Search for the cell housing the specified text and yield its (X, Y) center coordinate. 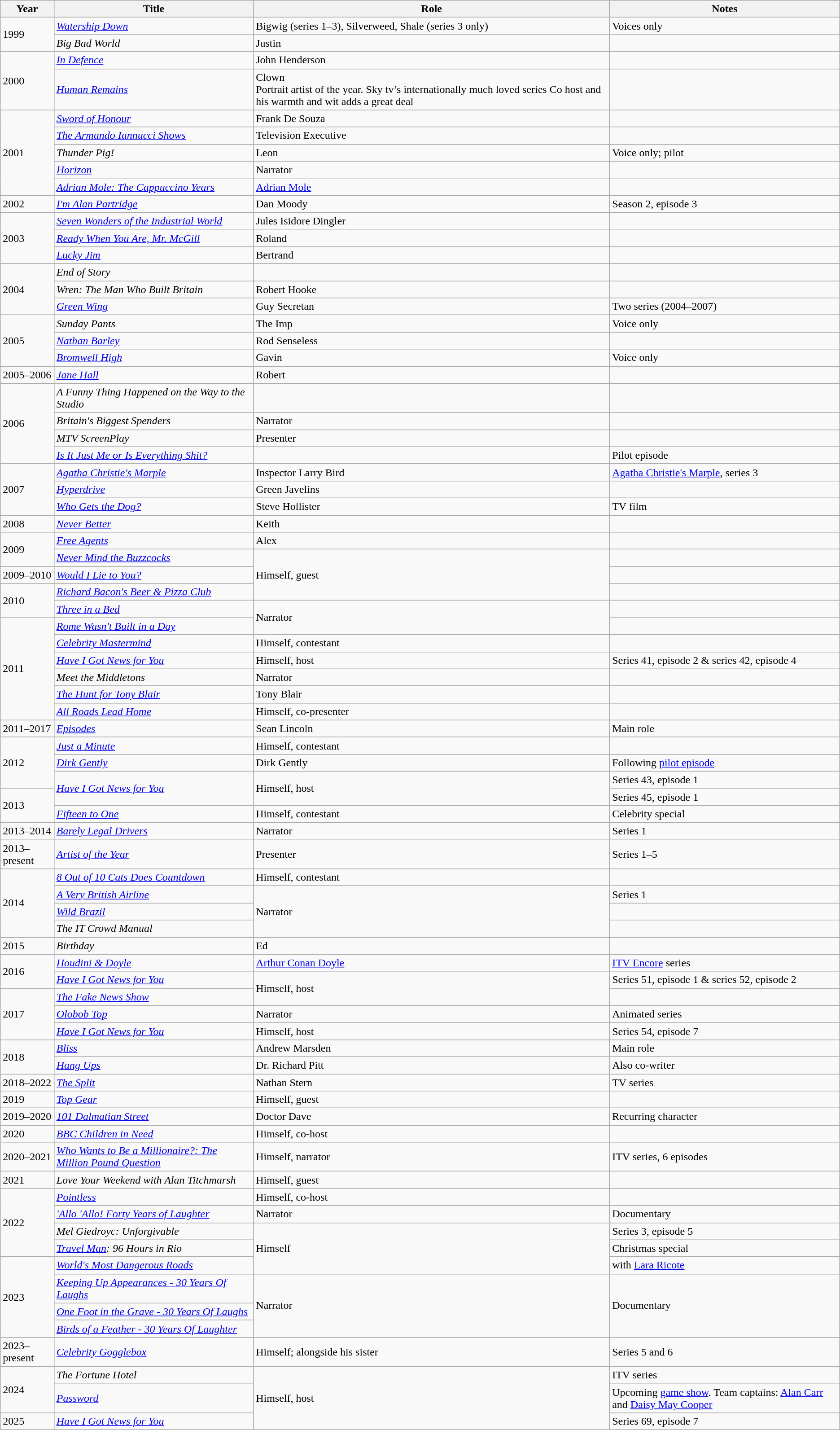
Never Mind the Buzzcocks (153, 558)
Ready When You Are, Mr. McGill (153, 238)
Thunder Pig! (153, 153)
Also co-writer (725, 1065)
Adrian Mole (432, 187)
Never Better (153, 524)
Frank De Souza (432, 118)
Nathan Stern (432, 1082)
Jane Hall (153, 375)
Lucky Jim (153, 255)
Series 54, episode 7 (725, 1031)
Keeping Up Appearances - 30 Years Of Laughs (153, 1288)
Mel Giedroyc: Unforgivable (153, 1231)
Recurring character (725, 1117)
2014 (27, 903)
2011 (27, 669)
The IT Crowd Manual (153, 929)
The Hunt for Tony Blair (153, 694)
2017 (27, 1014)
Series 43, episode 1 (725, 780)
Rod Senseless (432, 341)
Who Wants to Be a Millionaire?: The Million Pound Question (153, 1157)
The Armando Iannucci Shows (153, 136)
2015 (27, 946)
Bliss (153, 1048)
2021 (27, 1180)
Steve Hollister (432, 506)
BBC Children in Need (153, 1134)
Who Gets the Dog? (153, 506)
Is It Just Me or Is Everything Shit? (153, 455)
Two series (2004–2007) (725, 307)
2000 (27, 81)
ITV Encore series (725, 963)
Himself, narrator (432, 1157)
Robert Hooke (432, 290)
Justin (432, 43)
Role (432, 9)
Richard Bacon's Beer & Pizza Club (153, 592)
Inspector Larry Bird (432, 472)
2018–2022 (27, 1082)
2005 (27, 341)
'Allo 'Allo! Forty Years of Laughter (153, 1214)
Series 1–5 (725, 855)
2013–2014 (27, 831)
Celebrity Gogglebox (153, 1352)
2001 (27, 153)
Series 3, episode 5 (725, 1231)
Green Javelins (432, 489)
2024 (27, 1390)
Bigwig (series 1–3), Silverweed, Shale (series 3 only) (432, 26)
Leon (432, 153)
The Split (153, 1082)
1999 (27, 35)
Voices only (725, 26)
All Roads Lead Home (153, 711)
Keith (432, 524)
2013 (27, 805)
2009 (27, 549)
Series 51, episode 1 & series 52, episode 2 (725, 980)
In Defence (153, 60)
Sean Lincoln (432, 728)
Would I Lie to You? (153, 575)
2022 (27, 1223)
Horizon (153, 170)
Travel Man: 96 Hours in Rio (153, 1248)
2009–2010 (27, 575)
The Fortune Hotel (153, 1375)
Title (153, 9)
A Very British Airline (153, 895)
Sunday Pants (153, 324)
2004 (27, 290)
Big Bad World (153, 43)
2019 (27, 1100)
Series 5 and 6 (725, 1352)
Robert (432, 375)
Watership Down (153, 26)
Himself (432, 1248)
Andrew Marsden (432, 1048)
Love Your Weekend with Alan Titchmarsh (153, 1180)
Celebrity special (725, 814)
Dan Moody (432, 204)
Television Executive (432, 136)
Agatha Christie's Marple, series 3 (725, 472)
Pointless (153, 1197)
2002 (27, 204)
Olobob Top (153, 1014)
8 Out of 10 Cats Does Countdown (153, 877)
Sword of Honour (153, 118)
Jules Isidore Dingler (432, 221)
ITV series, 6 episodes (725, 1157)
World's Most Dangerous Roads (153, 1265)
MTV ScreenPlay (153, 438)
Birthday (153, 946)
Christmas special (725, 1248)
One Foot in the Grave - 30 Years Of Laughs (153, 1312)
Wren: The Man Who Built Britain (153, 290)
2003 (27, 238)
Nathan Barley (153, 341)
Celebrity Mastermind (153, 643)
2010 (27, 601)
Arthur Conan Doyle (432, 963)
Hyperdrive (153, 489)
Adrian Mole: The Cappuccino Years (153, 187)
Series 45, episode 1 (725, 797)
Doctor Dave (432, 1117)
Animated series (725, 1014)
ITV series (725, 1375)
Britain's Biggest Spenders (153, 421)
The Imp (432, 324)
2023 (27, 1297)
Series 69, episode 7 (725, 1421)
Following pilot episode (725, 763)
Artist of the Year (153, 855)
Free Agents (153, 541)
Just a Minute (153, 746)
Gavin (432, 358)
I'm Alan Partridge (153, 204)
2012 (27, 763)
Voice only; pilot (725, 153)
Year (27, 9)
Agatha Christie's Marple (153, 472)
2006 (27, 424)
2013–present (27, 855)
Wild Brazil (153, 912)
Top Gear (153, 1100)
2005–2006 (27, 375)
Seven Wonders of the Industrial World (153, 221)
ClownPortrait artist of the year. Sky tv’s internationally much loved series Co host and his warmth and wit adds a great deal (432, 89)
Guy Secretan (432, 307)
2011–2017 (27, 728)
Tony Blair (432, 694)
TV film (725, 506)
Roland (432, 238)
Bertrand (432, 255)
2019–2020 (27, 1117)
2018 (27, 1057)
Hang Ups (153, 1065)
Green Wing (153, 307)
Three in a Bed (153, 609)
Upcoming game show. Team captains: Alan Carr and Daisy May Cooper (725, 1398)
Episodes (153, 728)
Himself, co-presenter (432, 711)
2016 (27, 971)
TV series (725, 1082)
2023–present (27, 1352)
Dr. Richard Pitt (432, 1065)
Human Remains (153, 89)
2008 (27, 524)
with Lara Ricote (725, 1265)
Alex (432, 541)
Fifteen to One (153, 814)
A Funny Thing Happened on the Way to the Studio (153, 398)
2020 (27, 1134)
101 Dalmatian Street (153, 1117)
Ed (432, 946)
Himself; alongside his sister (432, 1352)
Series 41, episode 2 & series 42, episode 4 (725, 660)
The Fake News Show (153, 997)
Season 2, episode 3 (725, 204)
Notes (725, 9)
Password (153, 1398)
2025 (27, 1421)
Bromwell High (153, 358)
Birds of a Feather - 30 Years Of Laughter (153, 1329)
2007 (27, 489)
Houdini & Doyle (153, 963)
Barely Legal Drivers (153, 831)
John Henderson (432, 60)
End of Story (153, 272)
Rome Wasn't Built in a Day (153, 626)
Meet the Middletons (153, 677)
2020–2021 (27, 1157)
Pilot episode (725, 455)
